Pinpoint the cell where the given text exists, returning its (X, Y) midpoint coordinate. 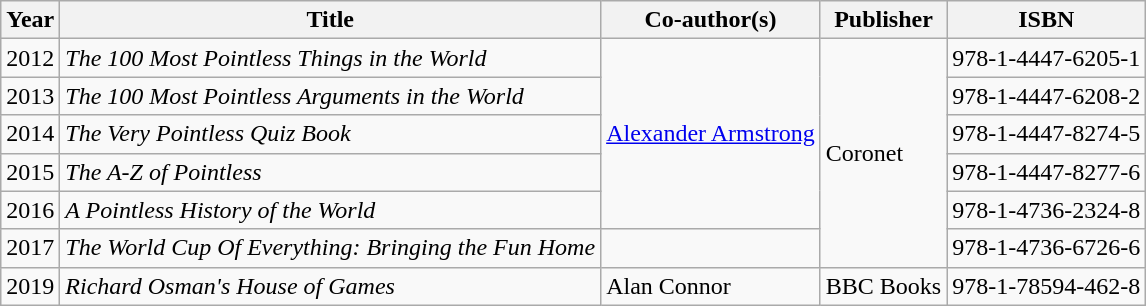
The 100 Most Pointless Things in the World (330, 58)
2014 (30, 134)
2013 (30, 96)
978-1-4736-6726-6 (1046, 248)
2017 (30, 248)
Alan Connor (711, 286)
978-1-78594-462-8 (1046, 286)
BBC Books (883, 286)
978-1-4447-6205-1 (1046, 58)
A Pointless History of the World (330, 210)
978-1-4736-2324-8 (1046, 210)
The World Cup Of Everything: Bringing the Fun Home (330, 248)
978-1-4447-8274-5 (1046, 134)
The A-Z of Pointless (330, 172)
2016 (30, 210)
2012 (30, 58)
2019 (30, 286)
Alexander Armstrong (711, 134)
Co-author(s) (711, 20)
Year (30, 20)
978-1-4447-8277-6 (1046, 172)
The Very Pointless Quiz Book (330, 134)
The 100 Most Pointless Arguments in the World (330, 96)
Coronet (883, 153)
2015 (30, 172)
Richard Osman's House of Games (330, 286)
Title (330, 20)
ISBN (1046, 20)
Publisher (883, 20)
978-1-4447-6208-2 (1046, 96)
